Return [x, y] of the center of cell containing provided text 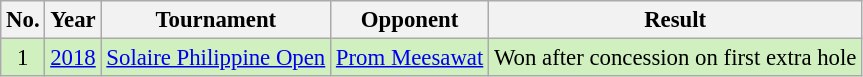
Won after concession on first extra hole [676, 58]
1 [23, 58]
Result [676, 20]
Prom Meesawat [410, 58]
No. [23, 20]
2018 [73, 58]
Year [73, 20]
Opponent [410, 20]
Solaire Philippine Open [216, 58]
Tournament [216, 20]
